Determine the [x, y] coordinate at the center of the cell enclosing the given text.  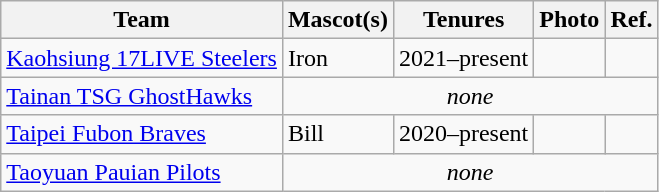
Iron [338, 58]
Tainan TSG GhostHawks [142, 96]
Bill [338, 134]
Ref. [632, 20]
Photo [570, 20]
2020–present [463, 134]
Kaohsiung 17LIVE Steelers [142, 58]
Taipei Fubon Braves [142, 134]
Tenures [463, 20]
2021–present [463, 58]
Taoyuan Pauian Pilots [142, 172]
Team [142, 20]
Mascot(s) [338, 20]
